Provide the (x, y) coordinate of the cell's center where the given text is located.  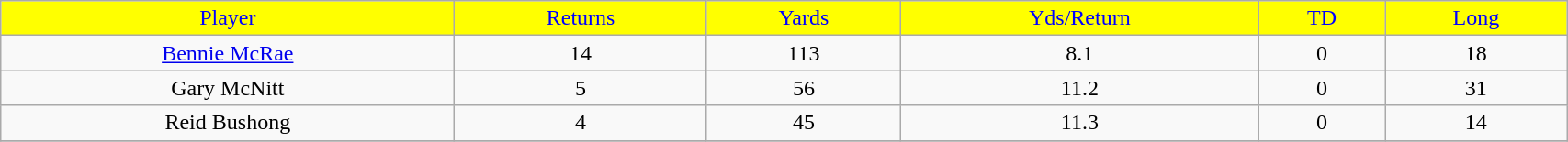
TD (1322, 18)
18 (1476, 53)
Yards (803, 18)
56 (803, 88)
Gary McNitt (228, 88)
5 (581, 88)
113 (803, 53)
Long (1476, 18)
11.2 (1079, 88)
Returns (581, 18)
45 (803, 123)
Bennie McRae (228, 53)
Reid Bushong (228, 123)
11.3 (1079, 123)
4 (581, 123)
Yds/Return (1079, 18)
8.1 (1079, 53)
Player (228, 18)
31 (1476, 88)
